Determine the (x, y) coordinate at the center of the cell enclosing the given text.  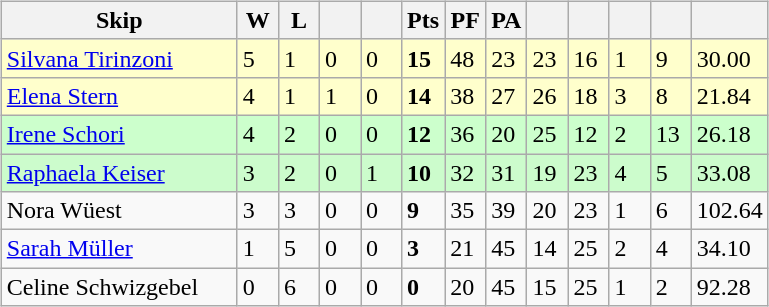
31 (506, 173)
33.08 (730, 173)
39 (506, 211)
Elena Stern (119, 96)
26.18 (730, 134)
Irene Schori (119, 134)
21 (466, 249)
Pts (424, 20)
W (258, 20)
21.84 (730, 96)
PA (506, 20)
L (298, 20)
16 (588, 58)
Skip (119, 20)
Silvana Tirinzoni (119, 58)
48 (466, 58)
26 (548, 96)
34.10 (730, 249)
27 (506, 96)
13 (670, 134)
18 (588, 96)
36 (466, 134)
Sarah Müller (119, 249)
Nora Wüest (119, 211)
Raphaela Keiser (119, 173)
35 (466, 211)
8 (670, 96)
Celine Schwizgebel (119, 287)
102.64 (730, 211)
32 (466, 173)
38 (466, 96)
10 (424, 173)
PF (466, 20)
19 (548, 173)
30.00 (730, 58)
92.28 (730, 287)
